Scan for the cell matching the given text and deliver its (x, y) coordinate at center. 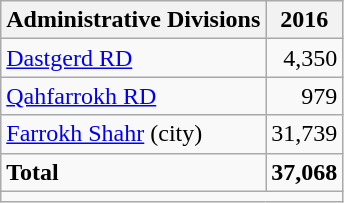
Farrokh Shahr (city) (134, 134)
37,068 (304, 172)
979 (304, 96)
Dastgerd RD (134, 58)
Total (134, 172)
Administrative Divisions (134, 20)
Qahfarrokh RD (134, 96)
31,739 (304, 134)
4,350 (304, 58)
2016 (304, 20)
